Detect which cell encompasses the target text, then output its [x, y] center coordinate. 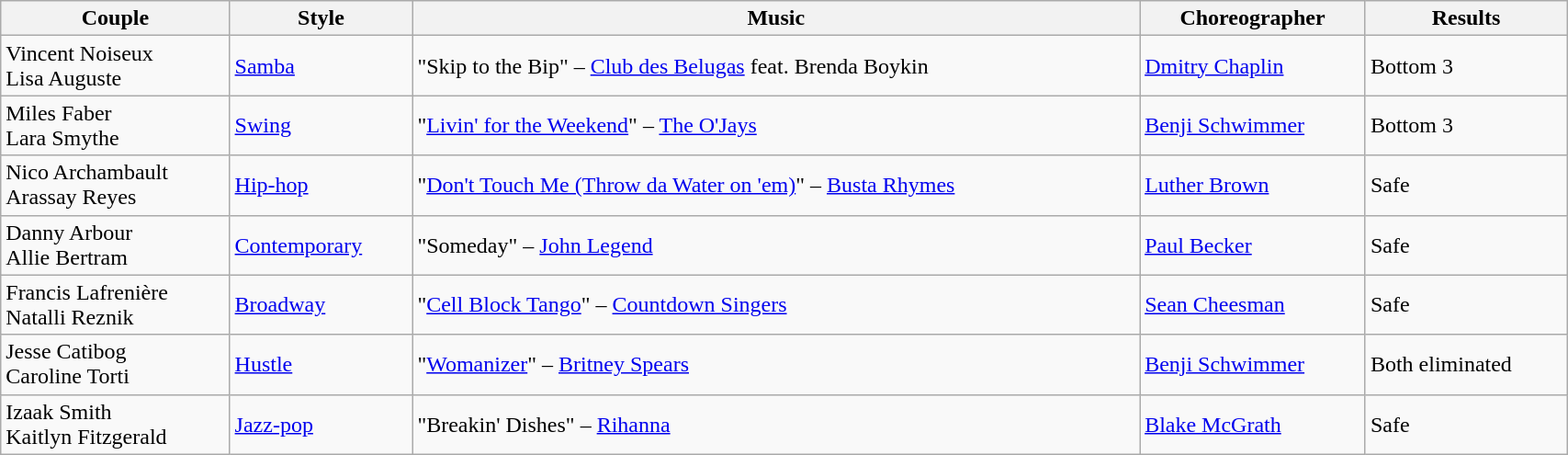
Sean Cheesman [1253, 305]
Results [1466, 18]
Danny Arbour Allie Bertram [116, 245]
Choreographer [1253, 18]
Samba [321, 66]
Jazz-pop [321, 425]
Jesse Catibog Caroline Torti [116, 364]
"Livin' for the Weekend" – The O'Jays [776, 125]
Both eliminated [1466, 364]
Blake McGrath [1253, 425]
Couple [116, 18]
Dmitry Chaplin [1253, 66]
Paul Becker [1253, 245]
Swing [321, 125]
Contemporary [321, 245]
Music [776, 18]
Hip-hop [321, 186]
"Don't Touch Me (Throw da Water on 'em)" – Busta Rhymes [776, 186]
Luther Brown [1253, 186]
Miles Faber Lara Smythe [116, 125]
"Someday" – John Legend [776, 245]
"Breakin' Dishes" – Rihanna [776, 425]
Francis Lafrenière Natalli Reznik [116, 305]
Izaak Smith Kaitlyn Fitzgerald [116, 425]
"Skip to the Bip" – Club des Belugas feat. Brenda Boykin [776, 66]
"Womanizer" – Britney Spears [776, 364]
Broadway [321, 305]
"Cell Block Tango" – Countdown Singers [776, 305]
Style [321, 18]
Nico Archambault Arassay Reyes [116, 186]
Hustle [321, 364]
Vincent Noiseux Lisa Auguste [116, 66]
